Detect which cell encompasses the target text, then output its (X, Y) center coordinate. 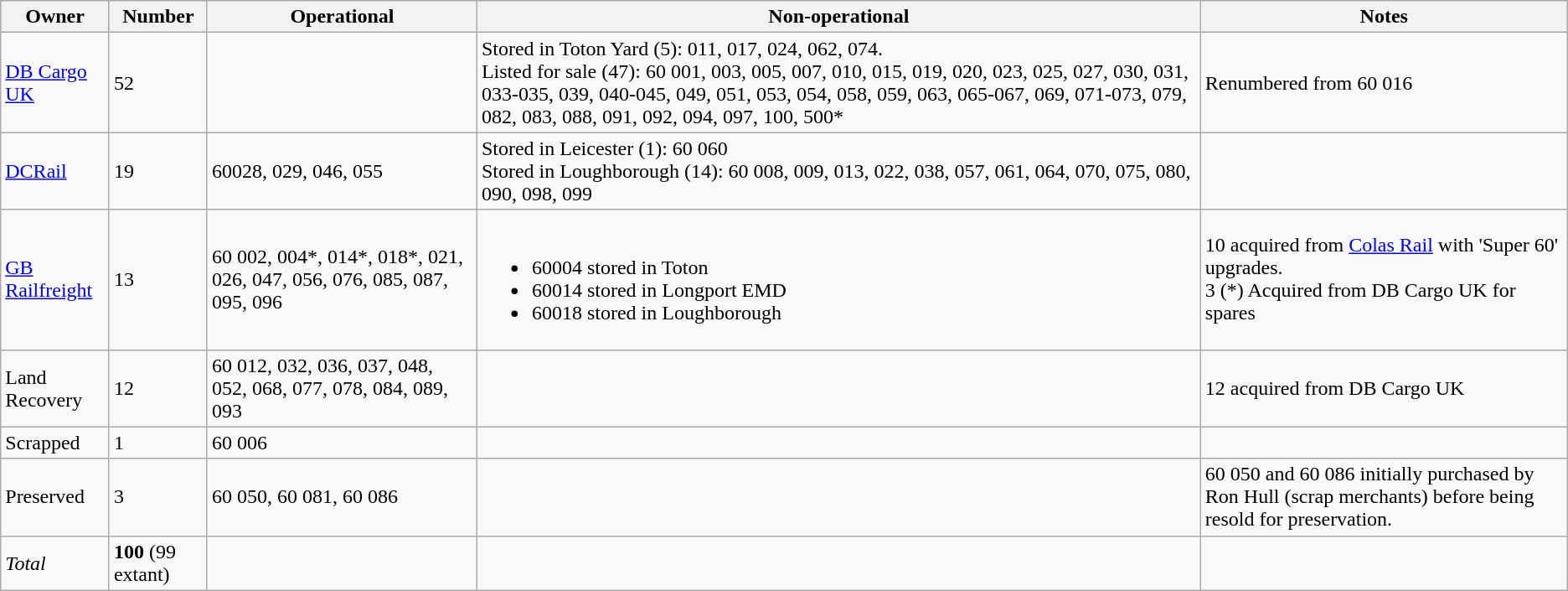
Number (157, 17)
60 002, 004*, 014*, 018*, 021, 026, 047, 056, 076, 085, 087, 095, 096 (342, 280)
12 acquired from DB Cargo UK (1384, 388)
Notes (1384, 17)
Total (55, 563)
Scrapped (55, 443)
60 050, 60 081, 60 086 (342, 497)
60 006 (342, 443)
1 (157, 443)
3 (157, 497)
10 acquired from Colas Rail with 'Super 60' upgrades.3 (*) Acquired from DB Cargo UK for spares (1384, 280)
DB Cargo UK (55, 82)
60028, 029, 046, 055 (342, 171)
Owner (55, 17)
19 (157, 171)
13 (157, 280)
100 (99 extant) (157, 563)
60 050 and 60 086 initially purchased by Ron Hull (scrap merchants) before being resold for preservation. (1384, 497)
DCRail (55, 171)
60 012, 032, 036, 037, 048, 052, 068, 077, 078, 084, 089, 093 (342, 388)
Stored in Leicester (1): 60 060Stored in Loughborough (14): 60 008, 009, 013, 022, 038, 057, 061, 064, 070, 075, 080, 090, 098, 099 (838, 171)
12 (157, 388)
Renumbered from 60 016 (1384, 82)
60004 stored in Toton60014 stored in Longport EMD60018 stored in Loughborough (838, 280)
Operational (342, 17)
Non-operational (838, 17)
Preserved (55, 497)
52 (157, 82)
GB Railfreight (55, 280)
Land Recovery (55, 388)
